Return the (X, Y) coordinate for the center point of the cell that contains the specified text.  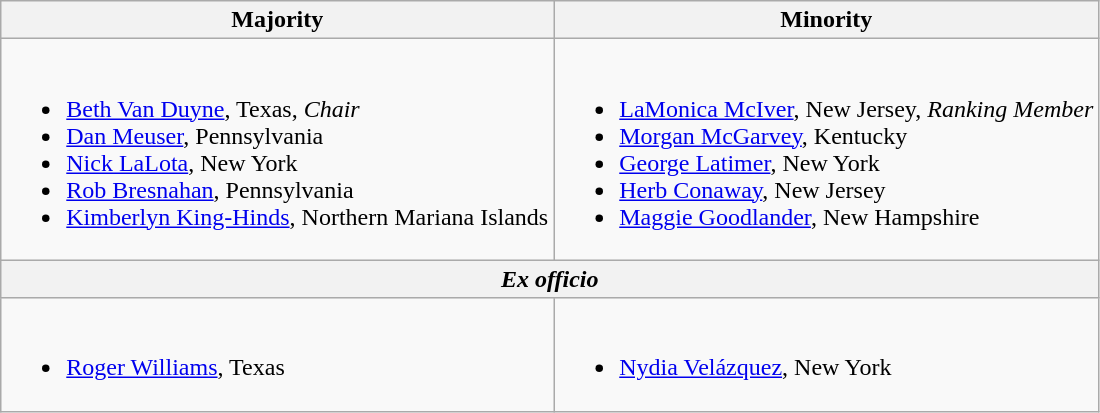
Minority (826, 20)
Beth Van Duyne, Texas, ChairDan Meuser, PennsylvaniaNick LaLota, New YorkRob Bresnahan, PennsylvaniaKimberlyn King-Hinds, Northern Mariana Islands (278, 150)
Ex officio (550, 279)
Majority (278, 20)
Roger Williams, Texas (278, 354)
LaMonica McIver, New Jersey, Ranking MemberMorgan McGarvey, KentuckyGeorge Latimer, New YorkHerb Conaway, New JerseyMaggie Goodlander, New Hampshire (826, 150)
Nydia Velázquez, New York (826, 354)
